Locate the cell with the specified text and output its (X, Y) center coordinate. 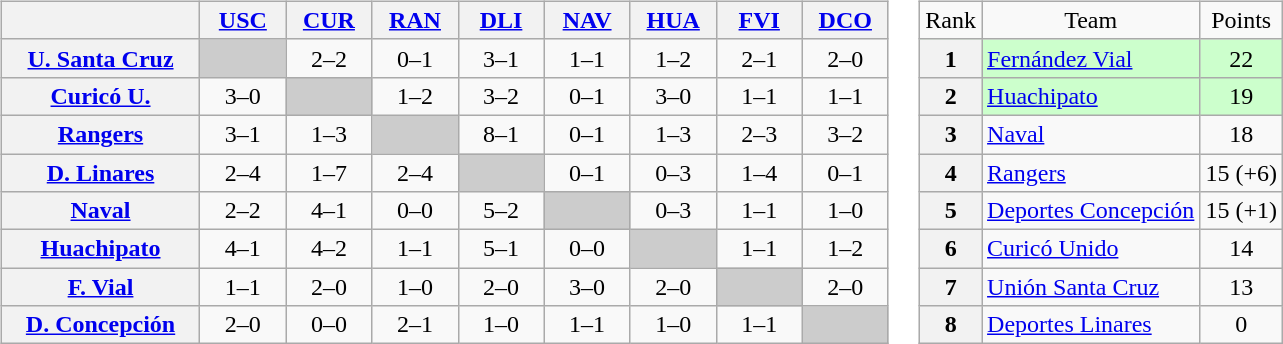
F. Vial (100, 287)
1 (951, 58)
Team (1091, 20)
14 (1242, 249)
Points (1242, 20)
0 (1242, 325)
15 (+6) (1242, 173)
U. Santa Cruz (100, 58)
7 (951, 287)
D. Concepción (100, 325)
3 (951, 134)
19 (1242, 96)
RAN (415, 20)
2–3 (759, 134)
HUA (673, 20)
DCO (845, 20)
Curicó U. (100, 96)
Unión Santa Cruz (1091, 287)
2 (951, 96)
1–7 (329, 173)
8 (951, 325)
Deportes Concepción (1091, 211)
8–1 (501, 134)
CUR (329, 20)
6 (951, 249)
D. Linares (100, 173)
Rank (951, 20)
FVI (759, 20)
Deportes Linares (1091, 325)
18 (1242, 134)
4 (951, 173)
15 (+1) (1242, 211)
5 (951, 211)
Fernández Vial (1091, 58)
5–1 (501, 249)
22 (1242, 58)
13 (1242, 287)
5–2 (501, 211)
NAV (587, 20)
USC (243, 20)
DLI (501, 20)
Curicó Unido (1091, 249)
1–4 (759, 173)
4–2 (329, 249)
